Provide the [X, Y] coordinate of the cell's center where the given text is located.  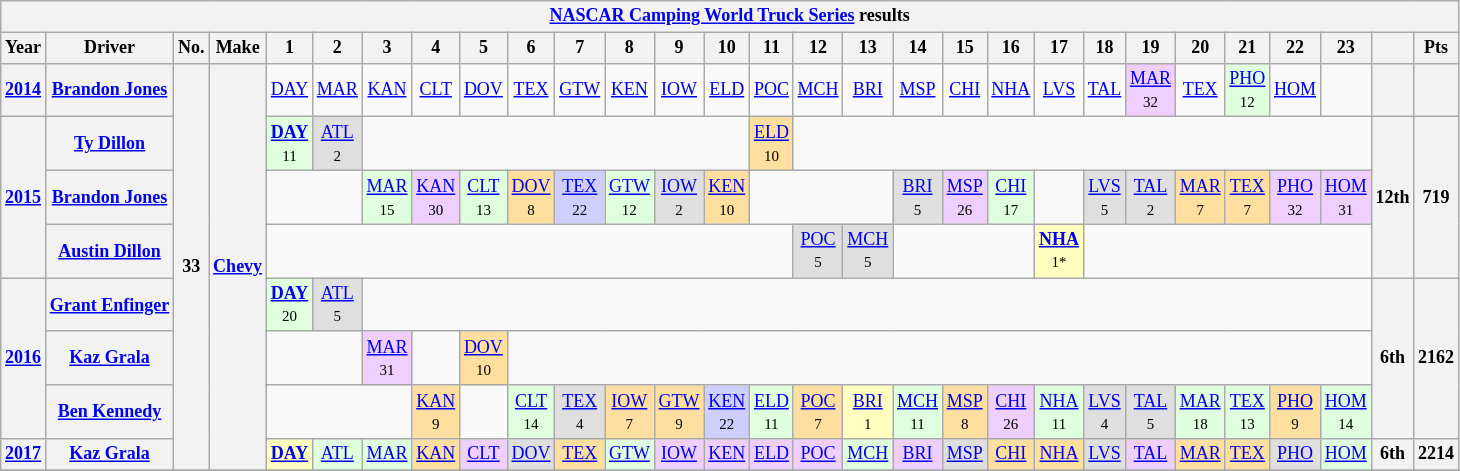
Chevy [238, 266]
No. [192, 48]
TEX22 [580, 197]
14 [918, 48]
MAR31 [387, 358]
10 [727, 48]
LVS5 [1104, 197]
2015 [24, 198]
Year [24, 48]
6 [531, 48]
CLT13 [484, 197]
CLT14 [531, 412]
2017 [24, 454]
MCH11 [918, 412]
TAL5 [1151, 412]
5 [484, 48]
4 [436, 48]
Ty Dillon [109, 144]
15 [964, 48]
23 [1346, 48]
11 [772, 48]
MAR15 [387, 197]
KAN9 [436, 412]
KEN10 [727, 197]
ELD11 [772, 412]
22 [1296, 48]
PHO12 [1248, 90]
20 [1200, 48]
Austin Dillon [109, 251]
LVS4 [1104, 412]
ELD10 [772, 144]
POC7 [818, 412]
NHA1* [1060, 251]
21 [1248, 48]
TEX13 [1248, 412]
BRI1 [868, 412]
DOV10 [484, 358]
719 [1436, 198]
2214 [1436, 454]
PHO32 [1296, 197]
2162 [1436, 358]
MAR32 [1151, 90]
DOV8 [531, 197]
1 [289, 48]
MAR18 [1200, 412]
18 [1104, 48]
Ben Kennedy [109, 412]
TEX7 [1248, 197]
33 [192, 266]
KEN22 [727, 412]
HOM14 [1346, 412]
MCH5 [868, 251]
9 [679, 48]
2016 [24, 358]
GTW12 [630, 197]
MSP26 [964, 197]
MAR7 [1200, 197]
Make [238, 48]
2014 [24, 90]
ATL [337, 454]
2 [337, 48]
ATL2 [337, 144]
Driver [109, 48]
PHO9 [1296, 412]
TEX4 [580, 412]
NHA11 [1060, 412]
CHI26 [1011, 412]
PHO [1296, 454]
ATL5 [337, 305]
8 [630, 48]
DAY20 [289, 305]
KAN30 [436, 197]
19 [1151, 48]
7 [580, 48]
IOW7 [630, 412]
BRI5 [918, 197]
GTW9 [679, 412]
POC5 [818, 251]
13 [868, 48]
NASCAR Camping World Truck Series results [730, 16]
Grant Enfinger [109, 305]
TAL2 [1151, 197]
3 [387, 48]
IOW2 [679, 197]
17 [1060, 48]
MSP8 [964, 412]
CHI17 [1011, 197]
12th [1392, 198]
12 [818, 48]
Pts [1436, 48]
HOM31 [1346, 197]
DAY11 [289, 144]
16 [1011, 48]
